Pinpoint the cell where the given text exists, returning its (x, y) midpoint coordinate. 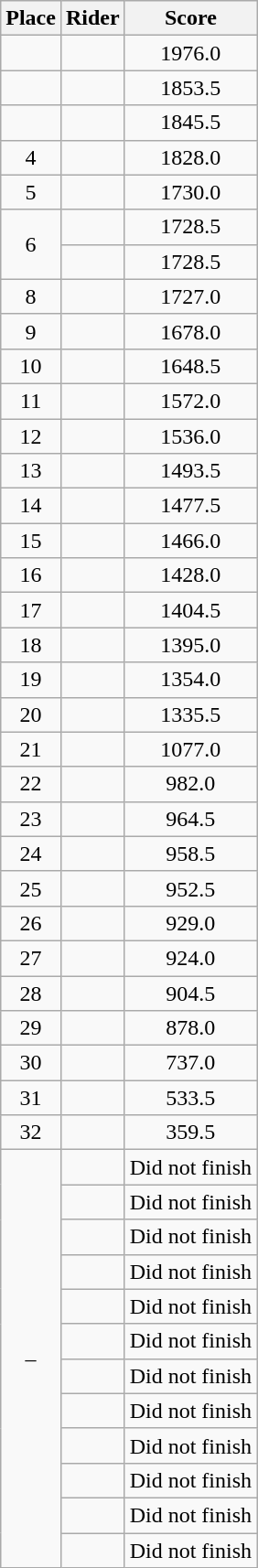
17 (31, 610)
1853.5 (190, 88)
1828.0 (190, 157)
8 (31, 296)
1493.5 (190, 471)
958.5 (190, 854)
32 (31, 1133)
1354.0 (190, 680)
29 (31, 1028)
28 (31, 993)
878.0 (190, 1028)
1730.0 (190, 192)
20 (31, 714)
1404.5 (190, 610)
1335.5 (190, 714)
24 (31, 854)
30 (31, 1063)
1727.0 (190, 296)
1466.0 (190, 541)
964.5 (190, 819)
5 (31, 192)
1648.5 (190, 366)
1536.0 (190, 436)
Score (190, 18)
18 (31, 645)
31 (31, 1098)
1572.0 (190, 401)
6 (31, 244)
25 (31, 888)
11 (31, 401)
1678.0 (190, 331)
14 (31, 506)
27 (31, 958)
1845.5 (190, 123)
359.5 (190, 1133)
982.0 (190, 784)
Place (31, 18)
23 (31, 819)
15 (31, 541)
533.5 (190, 1098)
904.5 (190, 993)
13 (31, 471)
– (31, 1359)
1477.5 (190, 506)
924.0 (190, 958)
Rider (92, 18)
10 (31, 366)
737.0 (190, 1063)
12 (31, 436)
9 (31, 331)
929.0 (190, 923)
952.5 (190, 888)
16 (31, 575)
4 (31, 157)
21 (31, 749)
1976.0 (190, 53)
26 (31, 923)
1395.0 (190, 645)
19 (31, 680)
1428.0 (190, 575)
22 (31, 784)
1077.0 (190, 749)
